Detect which cell encompasses the target text, then output its [x, y] center coordinate. 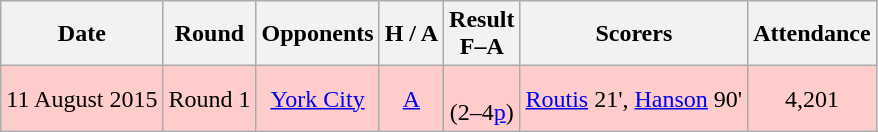
A [411, 98]
H / A [411, 34]
Routis 21', Hanson 90' [634, 98]
4,201 [812, 98]
Round 1 [210, 98]
Attendance [812, 34]
Scorers [634, 34]
Opponents [318, 34]
11 August 2015 [82, 98]
ResultF–A [482, 34]
(2–4p) [482, 98]
York City [318, 98]
Round [210, 34]
Date [82, 34]
